For the text-containing cell, return its midpoint in (X, Y) coordinate format. 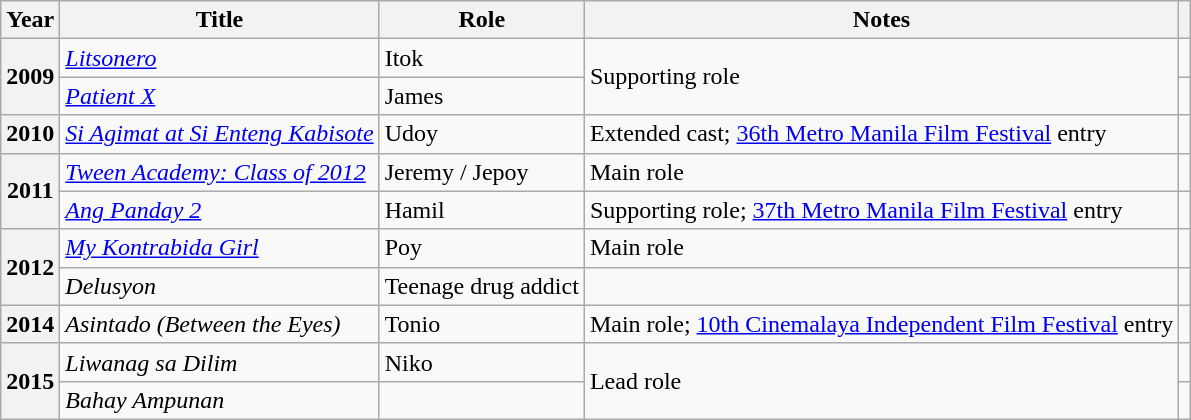
Liwanag sa Dilim (220, 362)
Supporting role; 37th Metro Manila Film Festival entry (881, 210)
Patient X (220, 96)
2009 (30, 77)
Poy (482, 248)
James (482, 96)
Role (482, 20)
Lead role (881, 381)
Main role; 10th Cinemalaya Independent Film Festival entry (881, 324)
Delusyon (220, 286)
Niko (482, 362)
2012 (30, 267)
Si Agimat at Si Enteng Kabisote (220, 134)
Extended cast; 36th Metro Manila Film Festival entry (881, 134)
Tonio (482, 324)
2010 (30, 134)
Asintado (Between the Eyes) (220, 324)
Notes (881, 20)
My Kontrabida Girl (220, 248)
Teenage drug addict (482, 286)
Bahay Ampunan (220, 400)
Title (220, 20)
Supporting role (881, 77)
2011 (30, 191)
Jeremy / Jepoy (482, 172)
Udoy (482, 134)
2015 (30, 381)
Tween Academy: Class of 2012 (220, 172)
Itok (482, 58)
Ang Panday 2 (220, 210)
Litsonero (220, 58)
Hamil (482, 210)
Year (30, 20)
2014 (30, 324)
